From the cell containing the given text, extract its center point as (x, y) coordinate. 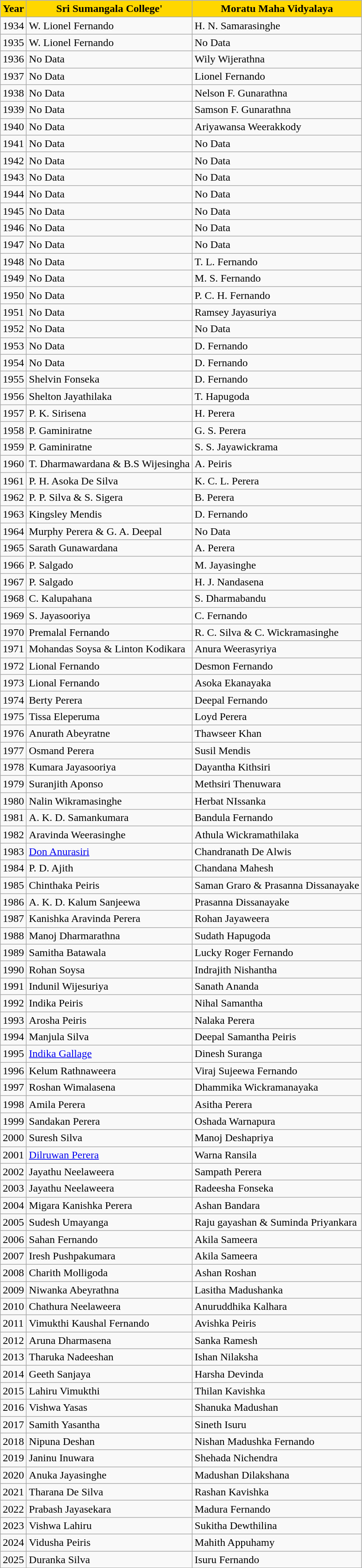
P. P. Silva & S. Sigera (109, 498)
Prasanna Dissanayake (277, 902)
Nipuna Deshan (109, 1441)
1952 (13, 329)
1964 (13, 531)
1947 (13, 245)
T. L. Fernando (277, 262)
Isuru Fernando (277, 1559)
1982 (13, 835)
T. Hapugoda (277, 396)
Premalal Fernando (109, 632)
Shelton Jayathilaka (109, 396)
1969 (13, 616)
Sri Sumangala College' (109, 9)
1938 (13, 93)
Manjula Silva (109, 1037)
Tharuka Nadeeshan (109, 1357)
2022 (13, 1509)
Sudesh Umayanga (109, 1222)
2019 (13, 1458)
Duranka Silva (109, 1559)
Harsha Devinda (277, 1374)
Warna Ransila (277, 1155)
Bandula Fernando (277, 818)
Indunil Wijesuriya (109, 986)
1940 (13, 127)
Nihal Samantha (277, 1003)
2005 (13, 1222)
Sandakan Perera (109, 1121)
Deepal Samantha Peiris (277, 1037)
Ashan Roshan (277, 1273)
1976 (13, 733)
Methsiri Thenuwara (277, 784)
1999 (13, 1121)
1966 (13, 565)
Vishwa Lahiru (109, 1525)
M. S. Fernando (277, 279)
Nalaka Perera (277, 1020)
Herbat NIssanka (277, 801)
2015 (13, 1391)
Shehada Nichendra (277, 1458)
Charith Molligoda (109, 1273)
1939 (13, 110)
Ashan Bandara (277, 1205)
Vidusha Peiris (109, 1542)
1970 (13, 632)
Sanath Ananda (277, 986)
2000 (13, 1138)
2009 (13, 1290)
1934 (13, 26)
1975 (13, 716)
Athula Wickramathilaka (277, 835)
1958 (13, 430)
Kelum Rathnaweera (109, 1071)
Rohan Jayaweera (277, 919)
Chinthaka Peiris (109, 885)
1983 (13, 852)
1977 (13, 751)
R. C. Silva & C. Wickramasinghe (277, 632)
A. K. D. Kalum Sanjeewa (109, 902)
Oshada Warnapura (277, 1121)
Year (13, 9)
A. K. D. Samankumara (109, 818)
Viraj Sujeewa Fernando (277, 1071)
H. Perera (277, 413)
P. H. Asoka De Silva (109, 480)
Saman Graro & Prasanna Dissanayake (277, 885)
1971 (13, 649)
1961 (13, 480)
1992 (13, 1003)
Anuruddhika Kalhara (277, 1307)
1980 (13, 801)
Dilruwan Perera (109, 1155)
2016 (13, 1408)
1945 (13, 211)
Madura Fernando (277, 1509)
Loyd Perera (277, 716)
1936 (13, 59)
Moratu Maha Vidyalaya (277, 9)
2013 (13, 1357)
Samitha Batawala (109, 952)
Murphy Perera & G. A. Deepal (109, 531)
1963 (13, 515)
2020 (13, 1475)
Anuka Jayasinghe (109, 1475)
1955 (13, 379)
2003 (13, 1189)
2025 (13, 1559)
Lucky Roger Fernando (277, 952)
S. Dharmabandu (277, 599)
Asitha Perera (277, 1104)
Shanuka Madushan (277, 1408)
2001 (13, 1155)
1957 (13, 413)
2010 (13, 1307)
1960 (13, 464)
1986 (13, 902)
Kanishka Aravinda Perera (109, 919)
1981 (13, 818)
P. K. Sirisena (109, 413)
2008 (13, 1273)
K. C. L. Perera (277, 480)
1950 (13, 295)
1993 (13, 1020)
Ariyawansa Weerakkody (277, 127)
1968 (13, 599)
Suresh Silva (109, 1138)
1972 (13, 666)
1965 (13, 548)
1990 (13, 969)
Sanka Ramesh (277, 1340)
Niwanka Abeyrathna (109, 1290)
Sineth Isuru (277, 1425)
1979 (13, 784)
Asoka Ekanayaka (277, 683)
2024 (13, 1542)
Sudath Hapugoda (277, 936)
Manoj Deshapriya (277, 1138)
Lahiru Vimukthi (109, 1391)
1973 (13, 683)
1954 (13, 363)
Tharana De Silva (109, 1492)
Ishan Nilaksha (277, 1357)
1943 (13, 177)
1994 (13, 1037)
2014 (13, 1374)
1956 (13, 396)
Janinu Inuwara (109, 1458)
Thawseer Khan (277, 733)
1946 (13, 228)
1998 (13, 1104)
Lionel Fernando (277, 76)
Chandana Mahesh (277, 868)
Wily Wijerathna (277, 59)
H. N. Samarasinghe (277, 26)
Aruna Dharmasena (109, 1340)
Vishwa Yasas (109, 1408)
Desmon Fernando (277, 666)
2017 (13, 1425)
C. Kalupahana (109, 599)
M. Jayasinghe (277, 565)
1962 (13, 498)
Chathura Neelaweera (109, 1307)
Avishka Peiris (277, 1324)
Geeth Sanjaya (109, 1374)
2012 (13, 1340)
G. S. Perera (277, 430)
2002 (13, 1172)
1967 (13, 582)
Madushan Dilakshana (277, 1475)
Dhammika Wickramanayaka (277, 1088)
Thilan Kavishka (277, 1391)
H. J. Nandasena (277, 582)
Indika Gallage (109, 1054)
1987 (13, 919)
Rashan Kavishka (277, 1492)
Susil Mendis (277, 751)
1991 (13, 986)
Anurath Abeyratne (109, 733)
1944 (13, 194)
Aravinda Weerasinghe (109, 835)
Roshan Wimalasena (109, 1088)
1937 (13, 76)
1997 (13, 1088)
Nishan Madushka Fernando (277, 1441)
Deepal Fernando (277, 700)
Indrajith Nishantha (277, 969)
Dinesh Suranga (277, 1054)
Ramsey Jayasuriya (277, 312)
Arosha Peiris (109, 1020)
A. Perera (277, 548)
T. Dharmawardana & B.S Wijesingha (109, 464)
Lasitha Madushanka (277, 1290)
Shelvin Fonseka (109, 379)
Samith Yasantha (109, 1425)
Amila Perera (109, 1104)
1985 (13, 885)
2011 (13, 1324)
Suranjith Aponso (109, 784)
1948 (13, 262)
2006 (13, 1239)
2004 (13, 1205)
Berty Perera (109, 700)
2021 (13, 1492)
Migara Kanishka Perera (109, 1205)
Manoj Dharmarathna (109, 936)
2023 (13, 1525)
Prabash Jayasekara (109, 1509)
Nalin Wikramasinghe (109, 801)
1942 (13, 160)
Kumara Jayasooriya (109, 767)
P. C. H. Fernando (277, 295)
Vimukthi Kaushal Fernando (109, 1324)
Mohandas Soysa & Linton Kodikara (109, 649)
Don Anurasiri (109, 852)
1995 (13, 1054)
Kingsley Mendis (109, 515)
1989 (13, 952)
1988 (13, 936)
1935 (13, 43)
1978 (13, 767)
P. D. Ajith (109, 868)
Iresh Pushpakumara (109, 1256)
Sahan Fernando (109, 1239)
1951 (13, 312)
1953 (13, 346)
Dayantha Kithsiri (277, 767)
Sukitha Dewthilina (277, 1525)
Anura Weerasyriya (277, 649)
Rohan Soysa (109, 969)
Samson F. Gunarathna (277, 110)
1984 (13, 868)
1974 (13, 700)
Sarath Gunawardana (109, 548)
2007 (13, 1256)
1959 (13, 447)
Osmand Perera (109, 751)
B. Perera (277, 498)
Raju gayashan & Suminda Priyankara (277, 1222)
Nelson F. Gunarathna (277, 93)
Mahith Appuhamy (277, 1542)
Radeesha Fonseka (277, 1189)
2018 (13, 1441)
Tissa Eleperuma (109, 716)
1996 (13, 1071)
1941 (13, 143)
A. Peiris (277, 464)
1949 (13, 279)
C. Fernando (277, 616)
Indika Peiris (109, 1003)
S. Jayasooriya (109, 616)
S. S. Jayawickrama (277, 447)
Sampath Perera (277, 1172)
Chandranath De Alwis (277, 852)
